Pinpoint the cell where the given text exists, returning its [x, y] midpoint coordinate. 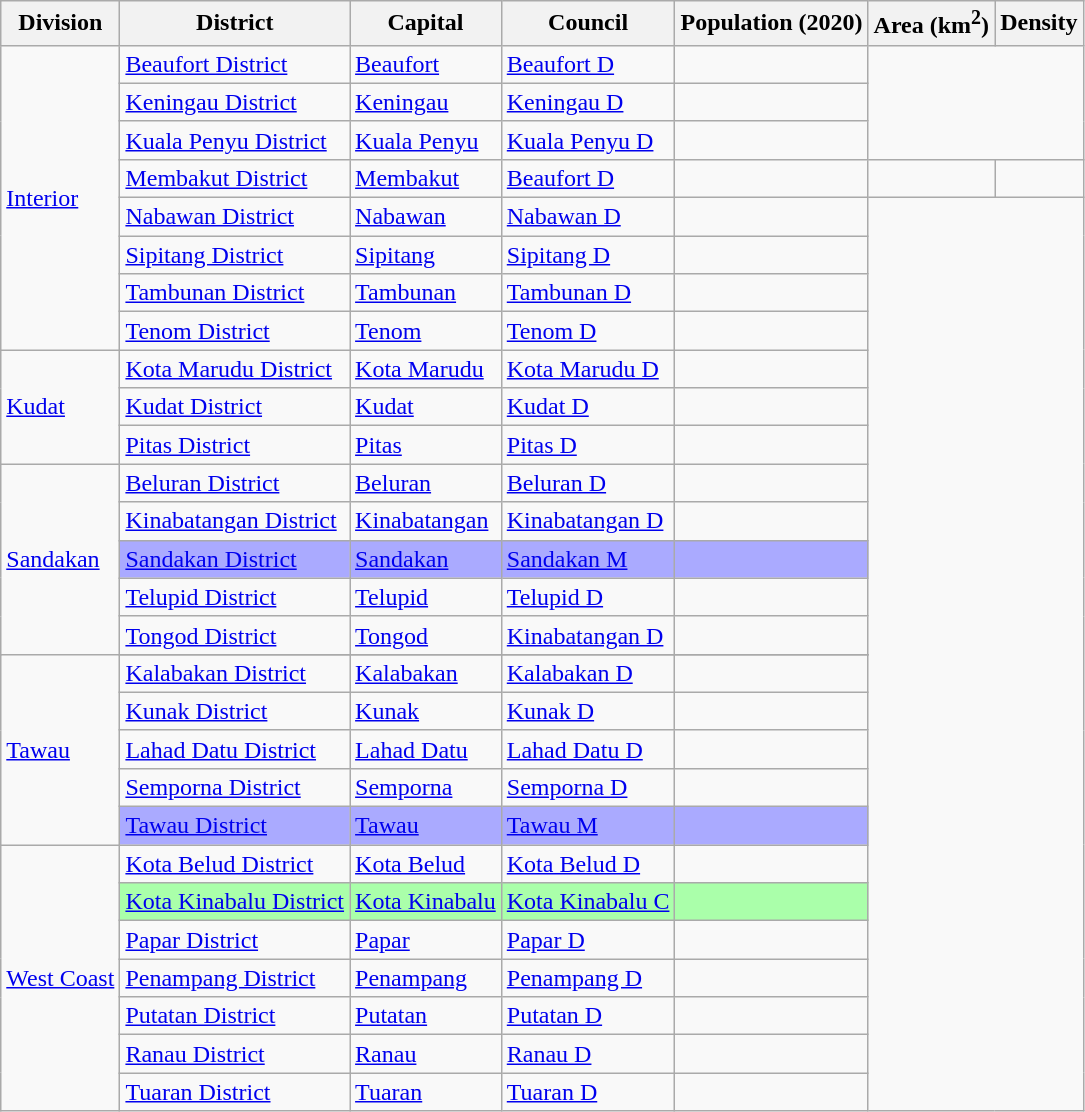
Semporna D [588, 787]
Keningau District [235, 102]
Kota Kinabalu District [235, 902]
Population (2020) [772, 24]
West Coast [60, 978]
Kinabatangan District [235, 521]
Tambunan District [235, 293]
Papar D [588, 940]
Membakut District [235, 178]
Beluran [426, 483]
Tawau M [588, 826]
Sipitang [426, 255]
Pitas District [235, 445]
Sandakan M [588, 559]
Tambunan D [588, 293]
Kota Kinabalu [426, 902]
Semporna District [235, 787]
Penampang [426, 978]
Penampang D [588, 978]
Kota Belud [426, 864]
Kunak District [235, 711]
Beaufort District [235, 64]
Lahad Datu District [235, 749]
Tawau District [235, 826]
Kota Belud District [235, 864]
Papar [426, 940]
Papar District [235, 940]
Keningau D [588, 102]
Semporna [426, 787]
Tongod District [235, 635]
Telupid [426, 597]
Kota Marudu District [235, 369]
Ranau [426, 1054]
Nabawan District [235, 217]
Density [1039, 24]
Nabawan [426, 217]
Kunak [426, 711]
Area (km2) [932, 24]
Interior [60, 197]
Keningau [426, 102]
District [235, 24]
Kalabakan District [235, 673]
Putatan D [588, 1016]
Kalabakan [426, 673]
Kuala Penyu District [235, 140]
Kota Belud D [588, 864]
Tuaran [426, 1092]
Tuaran D [588, 1092]
Membakut [426, 178]
Tambunan [426, 293]
Sipitang D [588, 255]
Beluran District [235, 483]
Putatan [426, 1016]
Penampang District [235, 978]
Tenom District [235, 331]
Beluran D [588, 483]
Lahad Datu [426, 749]
Tenom [426, 331]
Kalabakan D [588, 673]
Kota Marudu D [588, 369]
Tenom D [588, 331]
Kuala Penyu D [588, 140]
Kunak D [588, 711]
Beaufort [426, 64]
Kudat District [235, 407]
Putatan District [235, 1016]
Telupid D [588, 597]
Sipitang District [235, 255]
Kudat D [588, 407]
Nabawan D [588, 217]
Tongod [426, 635]
Division [60, 24]
Ranau District [235, 1054]
Capital [426, 24]
Telupid District [235, 597]
Ranau D [588, 1054]
Lahad Datu D [588, 749]
Kota Kinabalu C [588, 902]
Kota Marudu [426, 369]
Sandakan District [235, 559]
Kinabatangan [426, 521]
Tuaran District [235, 1092]
Pitas D [588, 445]
Pitas [426, 445]
Council [588, 24]
Kuala Penyu [426, 140]
